Provide the [x, y] coordinate of the cell's center where the given text is located.  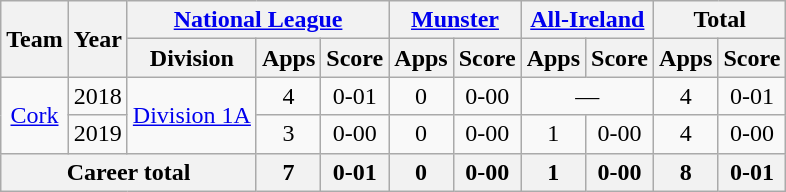
Career total [129, 172]
3 [288, 134]
Cork [35, 115]
7 [288, 172]
National League [258, 20]
Total [720, 20]
Team [35, 39]
All-Ireland [587, 20]
8 [686, 172]
2019 [98, 134]
— [587, 96]
Munster [455, 20]
Division 1A [192, 115]
2018 [98, 96]
Year [98, 39]
Division [192, 58]
